Find where the given text appears and provide that cell's center as (x, y) coordinate. 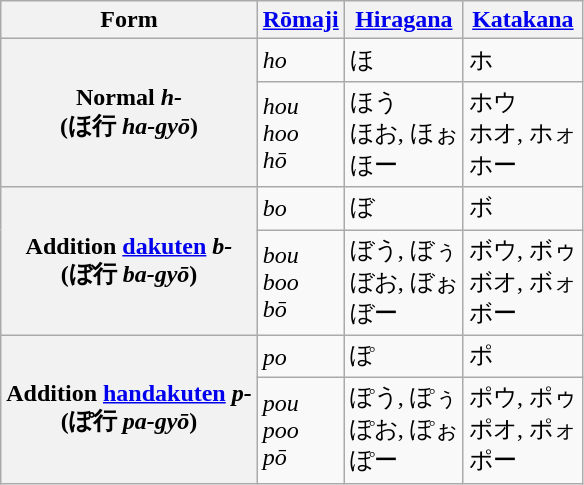
ほうほお, ほぉほー (404, 134)
ほ (404, 60)
Katakana (522, 20)
Form (129, 20)
ボウ, ボゥボオ, ボォボー (522, 283)
ボ (522, 208)
ぽ (404, 356)
poupoopō (300, 431)
ぽう, ぽぅぽお, ぽぉぽー (404, 431)
po (300, 356)
Addition handakuten p-(ぽ行 pa-gyō) (129, 409)
ホウホオ, ホォホー (522, 134)
ホ (522, 60)
ぼ (404, 208)
ぼう, ぼぅぼお, ぼぉぼー (404, 283)
Normal h-(ほ行 ha-gyō) (129, 113)
Hiragana (404, 20)
ポ (522, 356)
bo (300, 208)
houhoohō (300, 134)
Rōmaji (300, 20)
ho (300, 60)
bouboobō (300, 283)
ポウ, ポゥポオ, ポォポー (522, 431)
Addition dakuten b-(ぼ行 ba-gyō) (129, 261)
